For the text-containing cell, return its midpoint in (X, Y) coordinate format. 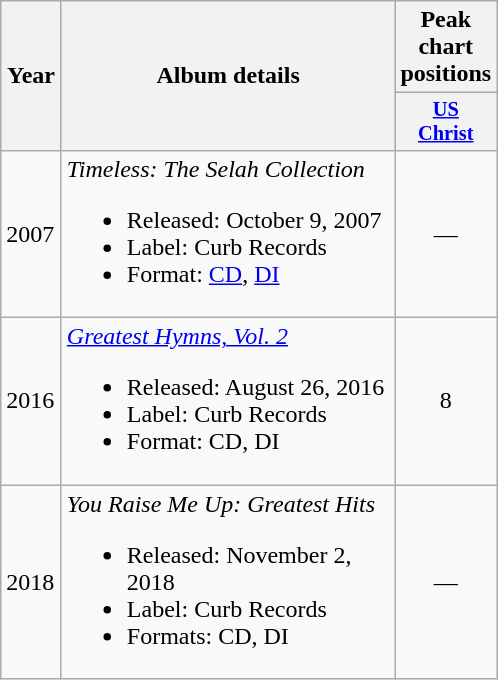
2016 (32, 402)
You Raise Me Up: Greatest HitsReleased: November 2, 2018Label: Curb RecordsFormats: CD, DI (228, 582)
8 (446, 402)
Peak chart positions (446, 47)
Timeless: The Selah CollectionReleased: October 9, 2007Label: Curb RecordsFormat: CD, DI (228, 234)
2018 (32, 582)
Album details (228, 76)
Year (32, 76)
2007 (32, 234)
US Christ (446, 122)
Greatest Hymns, Vol. 2Released: August 26, 2016Label: Curb RecordsFormat: CD, DI (228, 402)
